From the cell containing the given text, extract its center point as [x, y] coordinate. 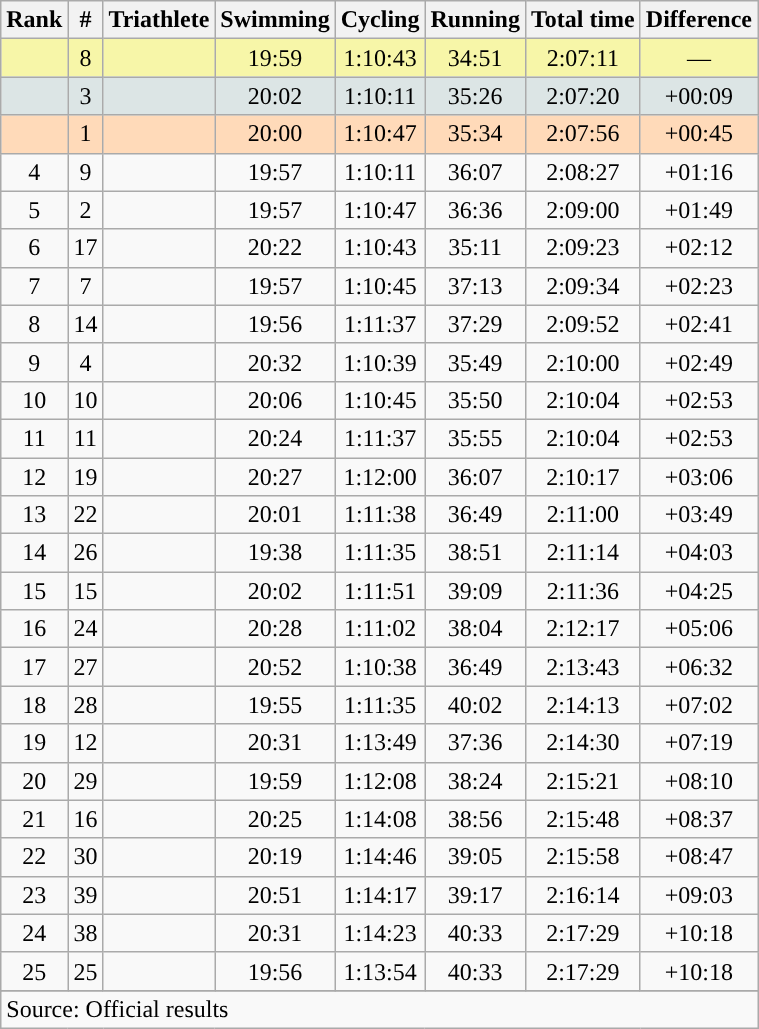
23 [34, 895]
2:10:17 [582, 477]
29 [86, 781]
34:51 [475, 58]
37:36 [475, 743]
1:14:23 [380, 933]
+00:09 [698, 96]
+04:25 [698, 591]
+06:32 [698, 667]
2:09:52 [582, 324]
18 [34, 705]
20:24 [275, 438]
1:13:54 [380, 971]
35:11 [475, 248]
13 [34, 515]
2:11:36 [582, 591]
21 [34, 819]
2:07:11 [582, 58]
+08:47 [698, 857]
— [698, 58]
+08:37 [698, 819]
35:55 [475, 438]
+03:06 [698, 477]
35:34 [475, 134]
39 [86, 895]
2 [86, 210]
+04:03 [698, 553]
38 [86, 933]
+07:02 [698, 705]
1:13:49 [380, 743]
38:04 [475, 629]
2:15:48 [582, 819]
# [86, 20]
2:11:14 [582, 553]
+03:49 [698, 515]
40:02 [475, 705]
20:51 [275, 895]
Source: Official results [380, 1009]
+07:19 [698, 743]
3 [86, 96]
20:22 [275, 248]
2:16:14 [582, 895]
1:11:38 [380, 515]
5 [34, 210]
1:14:08 [380, 819]
20:52 [275, 667]
37:29 [475, 324]
28 [86, 705]
2:08:27 [582, 172]
35:50 [475, 400]
26 [86, 553]
20:25 [275, 819]
20:01 [275, 515]
+01:16 [698, 172]
19:55 [275, 705]
1 [86, 134]
Difference [698, 20]
38:51 [475, 553]
35:26 [475, 96]
2:14:13 [582, 705]
2:11:00 [582, 515]
30 [86, 857]
38:56 [475, 819]
Rank [34, 20]
2:07:20 [582, 96]
2:13:43 [582, 667]
2:10:00 [582, 362]
+08:10 [698, 781]
6 [34, 248]
39:17 [475, 895]
1:14:46 [380, 857]
20:32 [275, 362]
38:24 [475, 781]
2:12:17 [582, 629]
27 [86, 667]
20:00 [275, 134]
+05:06 [698, 629]
1:12:08 [380, 781]
1:11:51 [380, 591]
+09:03 [698, 895]
2:14:30 [582, 743]
39:09 [475, 591]
Triathlete [159, 20]
+02:49 [698, 362]
37:13 [475, 286]
+02:23 [698, 286]
2:15:21 [582, 781]
1:14:17 [380, 895]
2:09:00 [582, 210]
Running [475, 20]
Total time [582, 20]
1:10:39 [380, 362]
2:15:58 [582, 857]
2:09:34 [582, 286]
1:12:00 [380, 477]
2:07:56 [582, 134]
+00:45 [698, 134]
20:28 [275, 629]
20 [34, 781]
+01:49 [698, 210]
36:36 [475, 210]
20:19 [275, 857]
Cycling [380, 20]
35:49 [475, 362]
20:27 [275, 477]
+02:41 [698, 324]
19:38 [275, 553]
+02:12 [698, 248]
39:05 [475, 857]
Swimming [275, 20]
1:11:02 [380, 629]
1:10:38 [380, 667]
2:09:23 [582, 248]
20:06 [275, 400]
